Extract the [x, y] coordinate from the center of the cell holding the provided text.  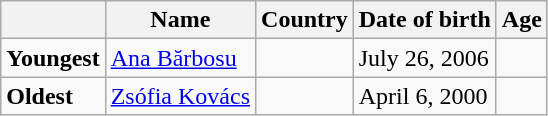
Zsófia Kovács [180, 96]
Youngest [53, 58]
Name [180, 20]
Oldest [53, 96]
July 26, 2006 [424, 58]
Age [522, 20]
Date of birth [424, 20]
Ana Bărbosu [180, 58]
April 6, 2000 [424, 96]
Country [305, 20]
